Find where the given text appears and provide that cell's center as [x, y] coordinate. 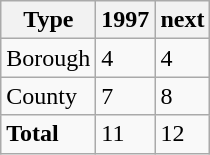
8 [182, 96]
next [182, 20]
7 [126, 96]
1997 [126, 20]
Borough [48, 58]
Total [48, 134]
Type [48, 20]
12 [182, 134]
11 [126, 134]
County [48, 96]
